Return the (X, Y) coordinate for the center point of the cell that contains the specified text.  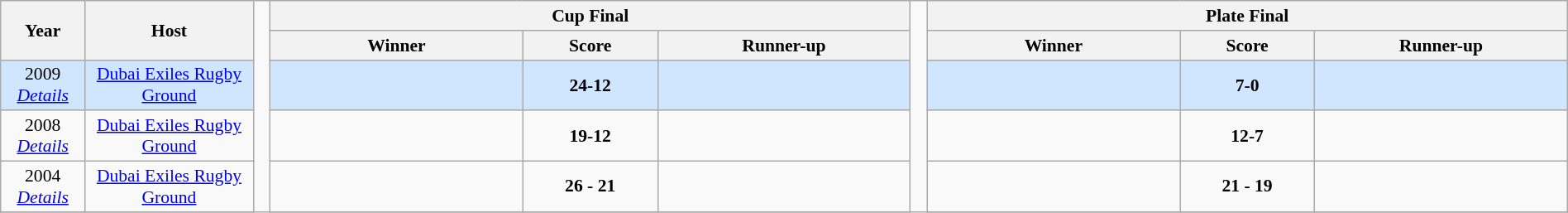
12-7 (1247, 136)
2008 Details (43, 136)
2004 Details (43, 187)
7-0 (1247, 85)
24-12 (590, 85)
Year (43, 30)
Host (170, 30)
Cup Final (590, 16)
Plate Final (1247, 16)
26 - 21 (590, 187)
19-12 (590, 136)
21 - 19 (1247, 187)
2009 Details (43, 85)
